Capture the cell that displays the provided text and extract its [x, y] central coordinate. 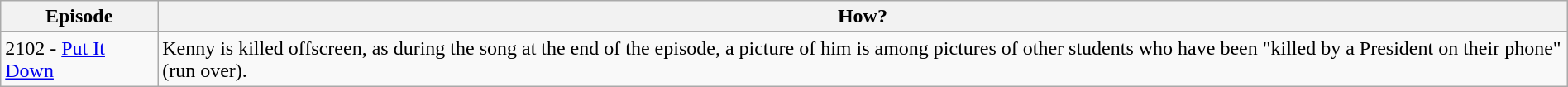
Episode [79, 17]
2102 - Put It Down [79, 60]
How? [863, 17]
